Provide the (X, Y) coordinate of the cell's center where the given text is located.  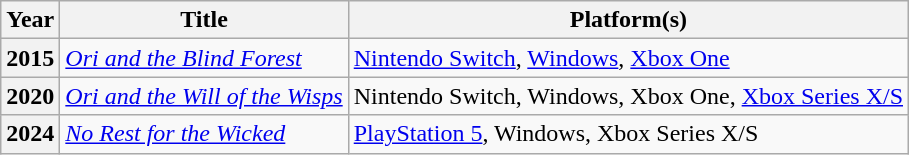
Ori and the Blind Forest (204, 58)
Title (204, 20)
Platform(s) (628, 20)
Nintendo Switch, Windows, Xbox One, Xbox Series X/S (628, 96)
No Rest for the Wicked (204, 134)
2024 (30, 134)
Nintendo Switch, Windows, Xbox One (628, 58)
Year (30, 20)
Ori and the Will of the Wisps (204, 96)
PlayStation 5, Windows, Xbox Series X/S (628, 134)
2015 (30, 58)
2020 (30, 96)
